From the cell containing the given text, extract its center point as [X, Y] coordinate. 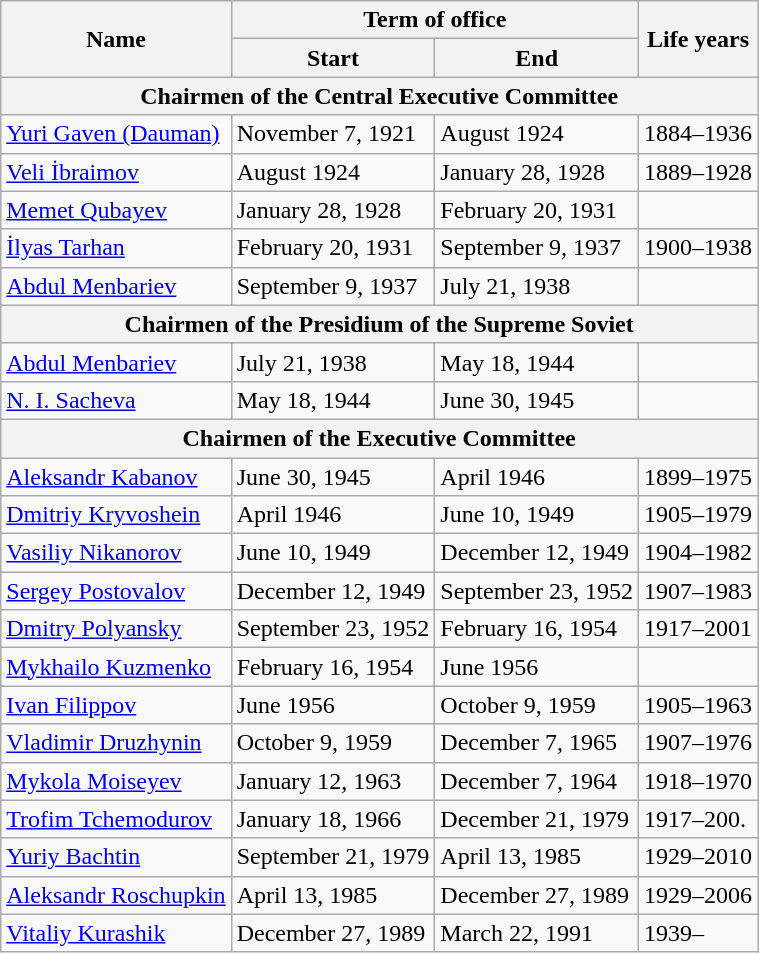
Start [333, 58]
Chairmen of the Executive Committee [380, 438]
Term of office [434, 20]
Vasiliy Nikanorov [116, 553]
Vitaliy Kurashik [116, 933]
1918–1970 [698, 781]
Life years [698, 39]
November 7, 1921 [333, 134]
Chairmen of the Presidium of the Supreme Soviet [380, 324]
1904–1982 [698, 553]
Dmitriy Kryvoshein [116, 515]
September 21, 1979 [333, 857]
1905–1979 [698, 515]
Ivan Filippov [116, 705]
December 21, 1979 [537, 819]
Dmitry Polyansky [116, 629]
Aleksandr Roschupkin [116, 895]
1905–1963 [698, 705]
1917–200. [698, 819]
Mykhailo Kuzmenko [116, 667]
December 7, 1965 [537, 743]
1917–2001 [698, 629]
Veli İbraimov [116, 172]
1939– [698, 933]
December 7, 1964 [537, 781]
January 18, 1966 [333, 819]
1884–1936 [698, 134]
N. I. Sacheva [116, 400]
March 22, 1991 [537, 933]
İlyas Tarhan [116, 248]
Yuriy Bachtin [116, 857]
Trofim Tchemodurov [116, 819]
Mykola Moiseyev [116, 781]
Memet Qubayev [116, 210]
Vladimir Druzhynin [116, 743]
Yuri Gaven (Dauman) [116, 134]
1929–2006 [698, 895]
Name [116, 39]
1907–1976 [698, 743]
1900–1938 [698, 248]
Aleksandr Kabanov [116, 477]
January 12, 1963 [333, 781]
End [537, 58]
1929–2010 [698, 857]
1899–1975 [698, 477]
1889–1928 [698, 172]
Chairmen of the Central Executive Committee [380, 96]
Sergey Postovalov [116, 591]
1907–1983 [698, 591]
